Capture the cell that displays the provided text and extract its (X, Y) central coordinate. 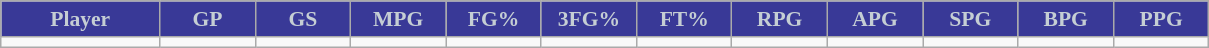
GS (302, 19)
SPG (970, 19)
MPG (398, 19)
3FG% (588, 19)
BPG (1066, 19)
RPG (780, 19)
FG% (494, 19)
GP (208, 19)
PPG (1161, 19)
FT% (684, 19)
Player (80, 19)
APG (874, 19)
